Provide the [x, y] coordinate of the cell's center where the given text is located.  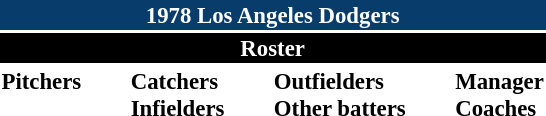
1978 Los Angeles Dodgers [272, 15]
Roster [272, 48]
